Capture the cell that displays the provided text and extract its [X, Y] central coordinate. 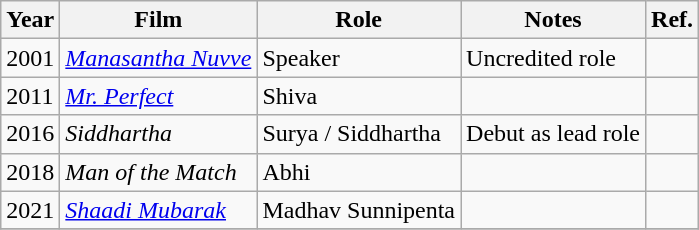
Speaker [359, 58]
Film [158, 20]
2001 [30, 58]
Surya / Siddhartha [359, 134]
Siddhartha [158, 134]
2016 [30, 134]
Abhi [359, 172]
Year [30, 20]
Shiva [359, 96]
Debut as lead role [554, 134]
Shaadi Mubarak [158, 210]
Madhav Sunnipenta [359, 210]
Mr. Perfect [158, 96]
Ref. [672, 20]
Man of the Match [158, 172]
Role [359, 20]
Manasantha Nuvve [158, 58]
2011 [30, 96]
Uncredited role [554, 58]
2018 [30, 172]
Notes [554, 20]
2021 [30, 210]
